Find where the given text appears and provide that cell's center as [x, y] coordinate. 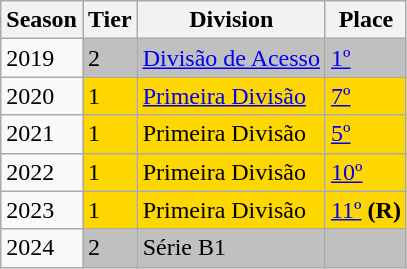
Tier [110, 20]
10º [366, 172]
1º [366, 58]
Divisão de Acesso [231, 58]
2022 [42, 172]
11º (R) [366, 210]
2019 [42, 58]
Division [231, 20]
7º [366, 96]
2024 [42, 248]
Série B1 [231, 248]
Place [366, 20]
5º [366, 134]
2020 [42, 96]
2021 [42, 134]
2023 [42, 210]
Season [42, 20]
